Detect which cell encompasses the target text, then output its (X, Y) center coordinate. 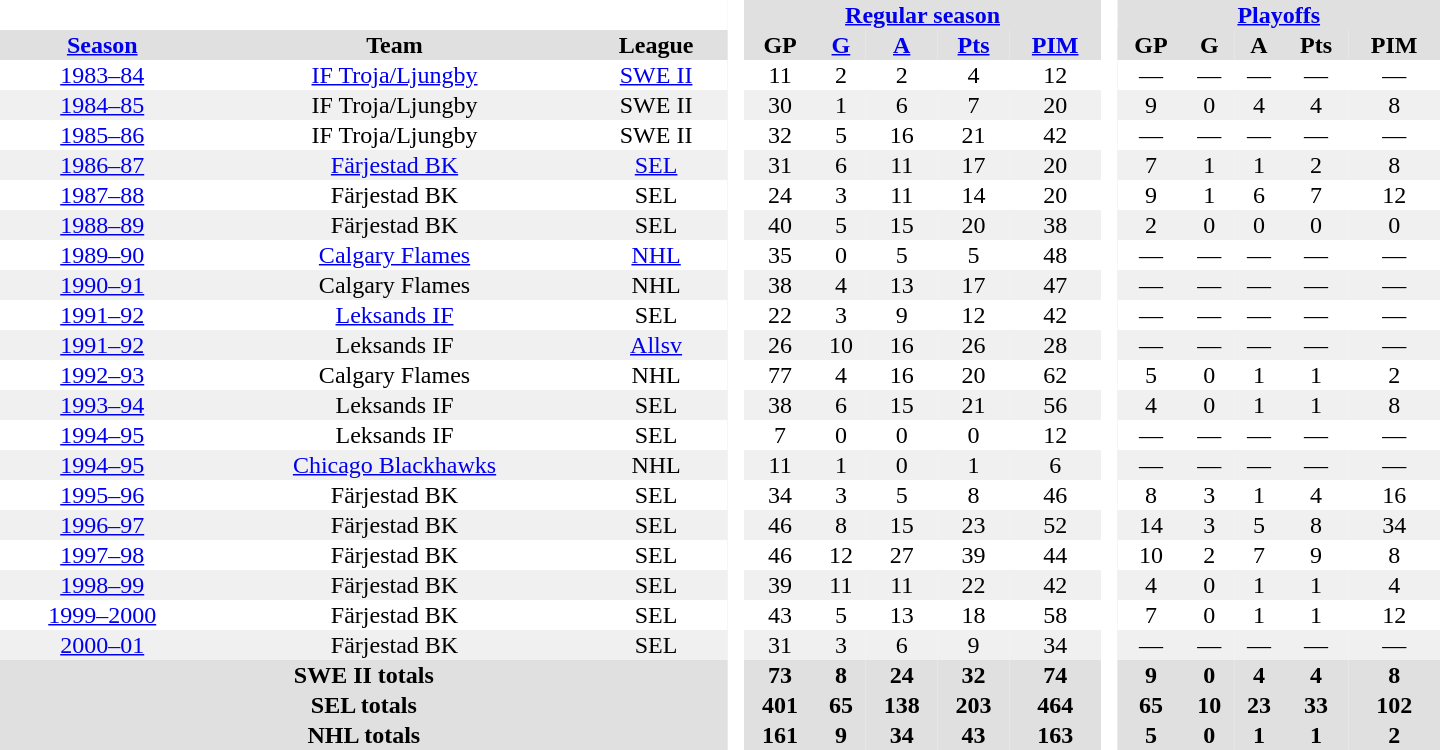
League (656, 45)
Season (102, 45)
SEL totals (364, 705)
44 (1054, 555)
1988–89 (102, 225)
1996–97 (102, 525)
1983–84 (102, 75)
56 (1054, 405)
1993–94 (102, 405)
73 (780, 675)
161 (780, 735)
1989–90 (102, 255)
203 (974, 705)
52 (1054, 525)
NHL totals (364, 735)
30 (780, 105)
1999–2000 (102, 615)
62 (1054, 375)
SWE II totals (364, 675)
48 (1054, 255)
Playoffs (1279, 15)
464 (1054, 705)
1998–99 (102, 585)
138 (902, 705)
1990–91 (102, 285)
Regular season (922, 15)
1997–98 (102, 555)
58 (1054, 615)
401 (780, 705)
40 (780, 225)
Chicago Blackhawks (394, 465)
Allsv (656, 345)
77 (780, 375)
1992–93 (102, 375)
27 (902, 555)
1987–88 (102, 195)
102 (1394, 705)
2000–01 (102, 645)
1986–87 (102, 165)
18 (974, 615)
28 (1054, 345)
1985–86 (102, 135)
74 (1054, 675)
47 (1054, 285)
1995–96 (102, 495)
Team (394, 45)
35 (780, 255)
1984–85 (102, 105)
33 (1316, 705)
163 (1054, 735)
